Output the [X, Y] coordinate of the center of the cell containing the given text.  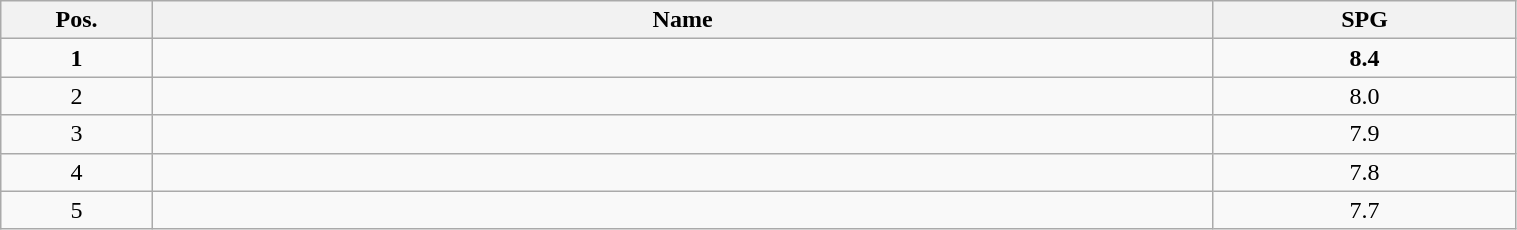
4 [77, 172]
2 [77, 96]
7.8 [1364, 172]
7.7 [1364, 210]
7.9 [1364, 134]
5 [77, 210]
SPG [1364, 20]
Pos. [77, 20]
Name [682, 20]
8.4 [1364, 58]
8.0 [1364, 96]
3 [77, 134]
1 [77, 58]
